From the cell containing the given text, extract its center point as (x, y) coordinate. 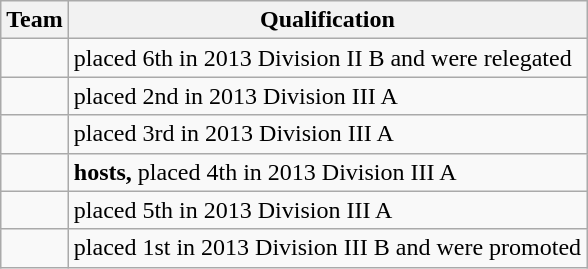
placed 2nd in 2013 Division III A (327, 96)
placed 5th in 2013 Division III A (327, 210)
Team (35, 20)
placed 1st in 2013 Division III B and were promoted (327, 248)
Qualification (327, 20)
placed 6th in 2013 Division II B and were relegated (327, 58)
placed 3rd in 2013 Division III A (327, 134)
hosts, placed 4th in 2013 Division III A (327, 172)
